Scan for the cell matching the given text and deliver its (X, Y) coordinate at center. 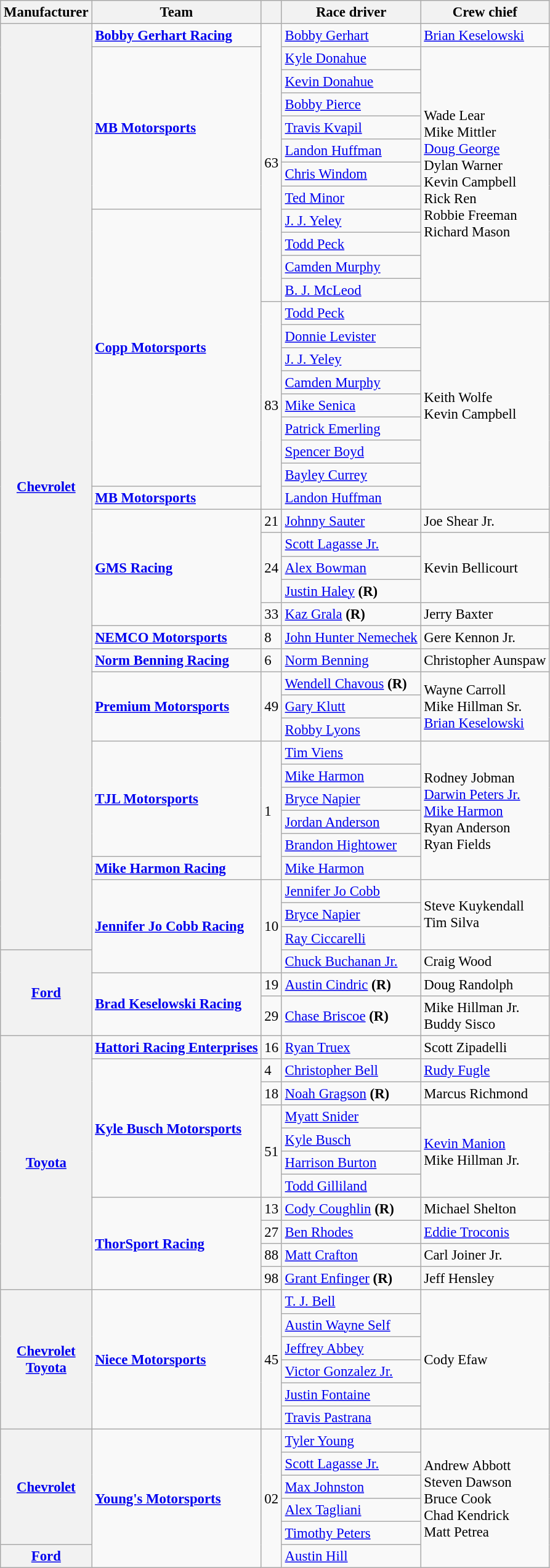
Bobby Gerhart Racing (176, 36)
NEMCO Motorsports (176, 637)
Donnie Levister (351, 336)
Gere Kennon Jr. (485, 637)
Mike Senica (351, 406)
Norm Benning Racing (176, 661)
Justin Haley (R) (351, 591)
Austin Cindric (R) (351, 984)
10 (271, 927)
B. J. McLeod (351, 290)
29 (271, 1016)
Brian Keselowski (485, 36)
Alex Bowman (351, 568)
Chuck Buchanan Jr. (351, 961)
1 (271, 811)
98 (271, 1279)
Copp Motorsports (176, 347)
83 (271, 406)
4 (271, 1071)
Keith Wolfe Kevin Campbell (485, 406)
Kevin Bellicourt (485, 568)
Tim Viens (351, 753)
Michael Shelton (485, 1209)
Bayley Currey (351, 475)
Bobby Pierce (351, 105)
Travis Pastrana (351, 1418)
88 (271, 1255)
Wayne Carroll Mike Hillman Sr. Brian Keselowski (485, 707)
Johnny Sauter (351, 521)
Scott Zipadelli (485, 1047)
Max Johnston (351, 1487)
Crew chief (485, 12)
Rodney Jobman Darwin Peters Jr. Mike Harmon Ryan Anderson Ryan Fields (485, 811)
Brandon Hightower (351, 845)
33 (271, 614)
Gary Klutt (351, 707)
Marcus Richmond (485, 1093)
Toyota (46, 1163)
Kevin Donahue (351, 82)
Eddie Troconis (485, 1232)
Victor Gonzalez Jr. (351, 1371)
Tyler Young (351, 1441)
Mike Harmon Racing (176, 869)
Myatt Snider (351, 1117)
Ray Ciccarelli (351, 938)
Patrick Emerling (351, 429)
Niece Motorsports (176, 1360)
Ted Minor (351, 198)
Chris Windom (351, 174)
Timothy Peters (351, 1534)
Premium Motorsports (176, 707)
Alex Tagliani (351, 1510)
Spencer Boyd (351, 452)
Jennifer Jo Cobb (351, 892)
Austin Hill (351, 1556)
Ben Rhodes (351, 1232)
Ryan Truex (351, 1047)
TJL Motorsports (176, 799)
27 (271, 1232)
18 (271, 1093)
Bobby Gerhart (351, 36)
45 (271, 1360)
Andrew Abbott Steven Dawson Bruce Cook Chad Kendrick Matt Petrea (485, 1498)
Wade Lear Mike Mittler Doug George Dylan Warner Kevin Campbell Rick Ren Robbie Freeman Richard Mason (485, 174)
51 (271, 1151)
Christopher Aunspaw (485, 661)
Kyle Busch (351, 1140)
Mike Hillman Jr. Buddy Sisco (485, 1016)
Todd Gilliland (351, 1186)
Chevrolet Toyota (46, 1360)
Hattori Racing Enterprises (176, 1047)
6 (271, 661)
19 (271, 984)
Kyle Donahue (351, 58)
Harrison Burton (351, 1163)
21 (271, 521)
Jeff Hensley (485, 1279)
Brad Keselowski Racing (176, 1004)
Noah Gragson (R) (351, 1093)
Austin Wayne Self (351, 1325)
Travis Kvapil (351, 128)
Jeffrey Abbey (351, 1348)
Kevin Manion Mike Hillman Jr. (485, 1151)
Wendell Chavous (R) (351, 683)
8 (271, 637)
Robby Lyons (351, 730)
Joe Shear Jr. (485, 521)
Race driver (351, 12)
T. J. Bell (351, 1302)
49 (271, 707)
Grant Enfinger (R) (351, 1279)
Cody Coughlin (R) (351, 1209)
Steve Kuykendall Tim Silva (485, 915)
Manufacturer (46, 12)
Doug Randolph (485, 984)
Carl Joiner Jr. (485, 1255)
GMS Racing (176, 568)
ThorSport Racing (176, 1244)
Jordan Anderson (351, 822)
Craig Wood (485, 961)
16 (271, 1047)
Kaz Grala (R) (351, 614)
Jennifer Jo Cobb Racing (176, 927)
63 (271, 163)
Justin Fontaine (351, 1394)
Chase Briscoe (R) (351, 1016)
02 (271, 1498)
Jerry Baxter (485, 614)
Team (176, 12)
Young's Motorsports (176, 1498)
Kyle Busch Motorsports (176, 1128)
Cody Efaw (485, 1360)
24 (271, 568)
John Hunter Nemechek (351, 637)
13 (271, 1209)
Matt Crafton (351, 1255)
Christopher Bell (351, 1071)
Norm Benning (351, 661)
Rudy Fugle (485, 1071)
